Return the [x, y] coordinate for the center point of the cell that contains the specified text.  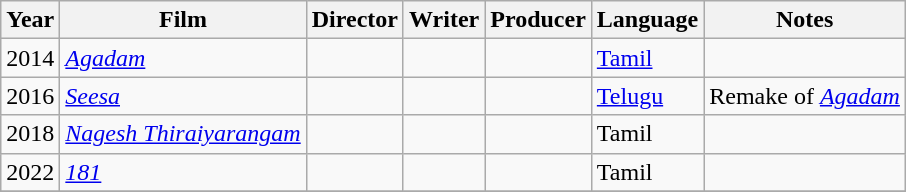
2016 [30, 96]
Agadam [183, 58]
2014 [30, 58]
2018 [30, 134]
Director [354, 20]
Remake of Agadam [805, 96]
Language [647, 20]
Nagesh Thiraiyarangam [183, 134]
Year [30, 20]
Writer [444, 20]
2022 [30, 172]
Notes [805, 20]
181 [183, 172]
Telugu [647, 96]
Producer [538, 20]
Seesa [183, 96]
Film [183, 20]
